Scan for the cell matching the given text and deliver its (X, Y) coordinate at center. 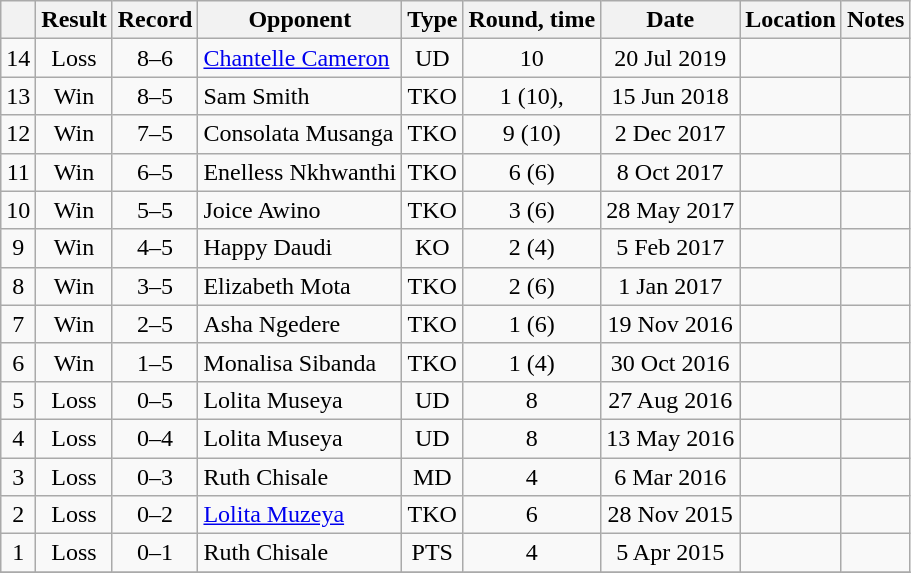
KO (432, 248)
1 (6) (532, 324)
5 (18, 400)
Type (432, 20)
12 (18, 134)
1 (18, 553)
1–5 (155, 362)
3 (18, 477)
Lolita Muzeya (300, 515)
13 (18, 96)
2 Dec 2017 (670, 134)
8 Oct 2017 (670, 172)
Happy Daudi (300, 248)
Consolata Musanga (300, 134)
1 (10), (532, 96)
Enelless Nkhwanthi (300, 172)
Result (74, 20)
3–5 (155, 286)
0–1 (155, 553)
Date (670, 20)
Monalisa Sibanda (300, 362)
5 Apr 2015 (670, 553)
0–3 (155, 477)
2 (6) (532, 286)
11 (18, 172)
Asha Ngedere (300, 324)
7–5 (155, 134)
MD (432, 477)
6 Mar 2016 (670, 477)
6–5 (155, 172)
Joice Awino (300, 210)
9 (10) (532, 134)
15 Jun 2018 (670, 96)
6 (6) (532, 172)
0–4 (155, 438)
Record (155, 20)
28 May 2017 (670, 210)
30 Oct 2016 (670, 362)
2 (4) (532, 248)
Location (791, 20)
Chantelle Cameron (300, 58)
28 Nov 2015 (670, 515)
5–5 (155, 210)
2–5 (155, 324)
PTS (432, 553)
20 Jul 2019 (670, 58)
0–2 (155, 515)
5 Feb 2017 (670, 248)
Sam Smith (300, 96)
Round, time (532, 20)
Notes (875, 20)
0–5 (155, 400)
2 (18, 515)
8–6 (155, 58)
1 Jan 2017 (670, 286)
Elizabeth Mota (300, 286)
14 (18, 58)
Opponent (300, 20)
1 (4) (532, 362)
8–5 (155, 96)
3 (6) (532, 210)
19 Nov 2016 (670, 324)
7 (18, 324)
9 (18, 248)
13 May 2016 (670, 438)
27 Aug 2016 (670, 400)
4–5 (155, 248)
